From the cell containing the given text, extract its center point as (X, Y) coordinate. 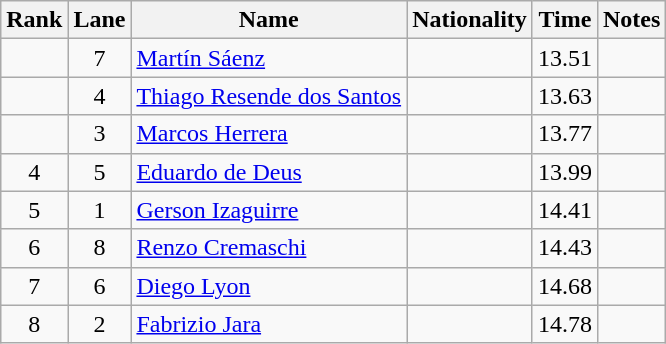
2 (100, 324)
13.99 (564, 172)
Martín Sáenz (269, 58)
Gerson Izaguirre (269, 210)
Eduardo de Deus (269, 172)
14.41 (564, 210)
1 (100, 210)
13.63 (564, 96)
Notes (631, 20)
Time (564, 20)
Thiago Resende dos Santos (269, 96)
Lane (100, 20)
13.51 (564, 58)
Renzo Cremaschi (269, 248)
Marcos Herrera (269, 134)
14.78 (564, 324)
14.68 (564, 286)
Name (269, 20)
Diego Lyon (269, 286)
14.43 (564, 248)
3 (100, 134)
Rank (34, 20)
Fabrizio Jara (269, 324)
13.77 (564, 134)
Nationality (470, 20)
